For the text-containing cell, return its midpoint in [x, y] coordinate format. 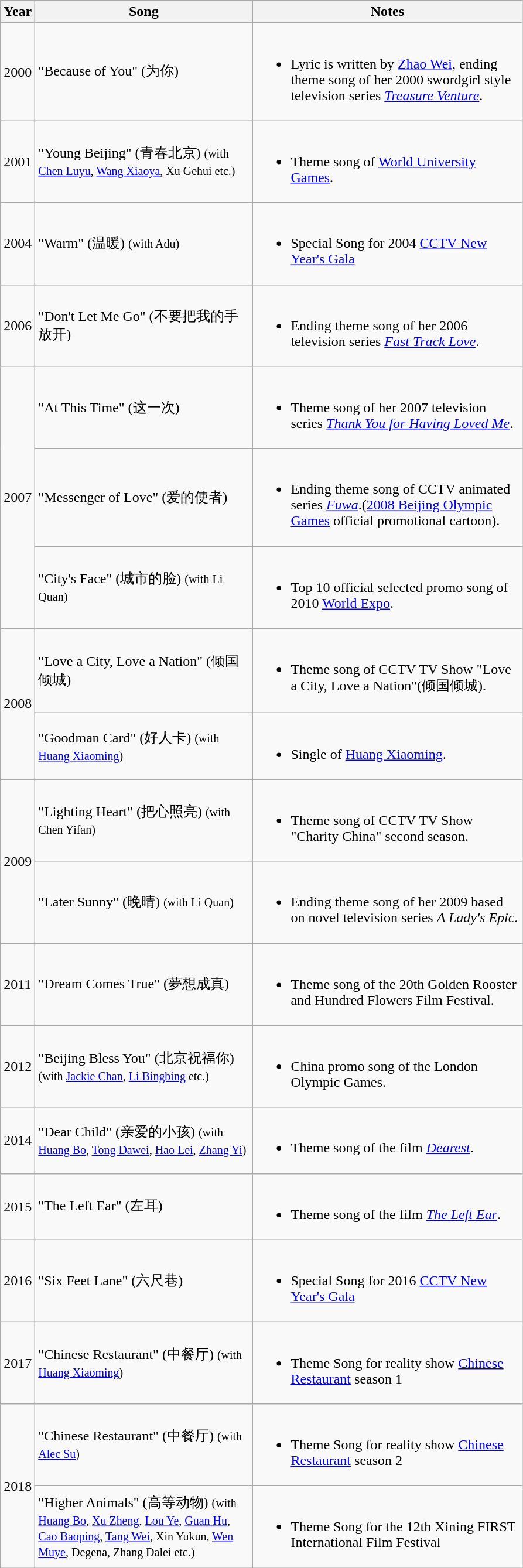
Year [18, 12]
2001 [18, 162]
"Chinese Restaurant" (中餐厅) (with Alec Su) [144, 1444]
Theme song of CCTV TV Show "Charity China" second season. [388, 820]
Theme song of the 20th Golden Rooster and Hundred Flowers Film Festival. [388, 984]
2004 [18, 244]
"City's Face" (城市的脸) (with Li Quan) [144, 587]
2017 [18, 1362]
"Chinese Restaurant" (中餐厅) (with Huang Xiaoming) [144, 1362]
"Lighting Heart" (把心照亮) (with Chen Yifan) [144, 820]
2006 [18, 326]
Theme Song for the 12th Xining FIRST International Film Festival [388, 1526]
Special Song for 2004 CCTV New Year's Gala [388, 244]
Theme song of the film The Left Ear. [388, 1206]
Top 10 official selected promo song of 2010 World Expo. [388, 587]
"Don't Let Me Go" (不要把我的手放开) [144, 326]
"The Left Ear" (左耳) [144, 1206]
2015 [18, 1206]
2008 [18, 704]
Theme song of CCTV TV Show "Love a City, Love a Nation"(倾国倾城). [388, 671]
"Messenger of Love" (爱的使者) [144, 498]
2011 [18, 984]
Ending theme song of CCTV animated series Fuwa.(2008 Beijing Olympic Games official promotional cartoon). [388, 498]
2000 [18, 71]
Theme Song for reality show Chinese Restaurant season 2 [388, 1444]
Notes [388, 12]
"Higher Animals" (高等动物) (with Huang Bo, Xu Zheng, Lou Ye, Guan Hu, Cao Baoping, Tang Wei, Xin Yukun, Wen Muye, Degena, Zhang Dalei etc.) [144, 1526]
"Warm" (温暖) (with Adu) [144, 244]
Song [144, 12]
2016 [18, 1281]
"At This Time" (这一次) [144, 408]
"Love a City, Love a Nation" (倾国倾城) [144, 671]
"Beijing Bless You" (北京祝福你) (with Jackie Chan, Li Bingbing etc.) [144, 1066]
Lyric is written by Zhao Wei, ending theme song of her 2000 swordgirl style television series Treasure Venture. [388, 71]
2009 [18, 861]
2014 [18, 1141]
"Six Feet Lane" (六尺巷) [144, 1281]
"Dear Child" (亲爱的小孩) (with Huang Bo, Tong Dawei, Hao Lei, Zhang Yi) [144, 1141]
"Later Sunny" (晚晴) (with Li Quan) [144, 902]
Single of Huang Xiaoming. [388, 746]
Theme song of her 2007 television series Thank You for Having Loved Me. [388, 408]
Theme song of World University Games. [388, 162]
China promo song of the London Olympic Games. [388, 1066]
2007 [18, 498]
"Goodman Card" (好人卡) (with Huang Xiaoming) [144, 746]
2018 [18, 1485]
2012 [18, 1066]
"Dream Comes True" (夢想成真) [144, 984]
"Because of You" (为你) [144, 71]
Theme song of the film Dearest. [388, 1141]
Special Song for 2016 CCTV New Year's Gala [388, 1281]
"Young Beijing" (青春北京) (with Chen Luyu, Wang Xiaoya, Xu Gehui etc.) [144, 162]
Theme Song for reality show Chinese Restaurant season 1 [388, 1362]
Ending theme song of her 2009 based on novel television series A Lady's Epic. [388, 902]
Ending theme song of her 2006 television series Fast Track Love. [388, 326]
